From the cell containing the given text, extract its center point as (X, Y) coordinate. 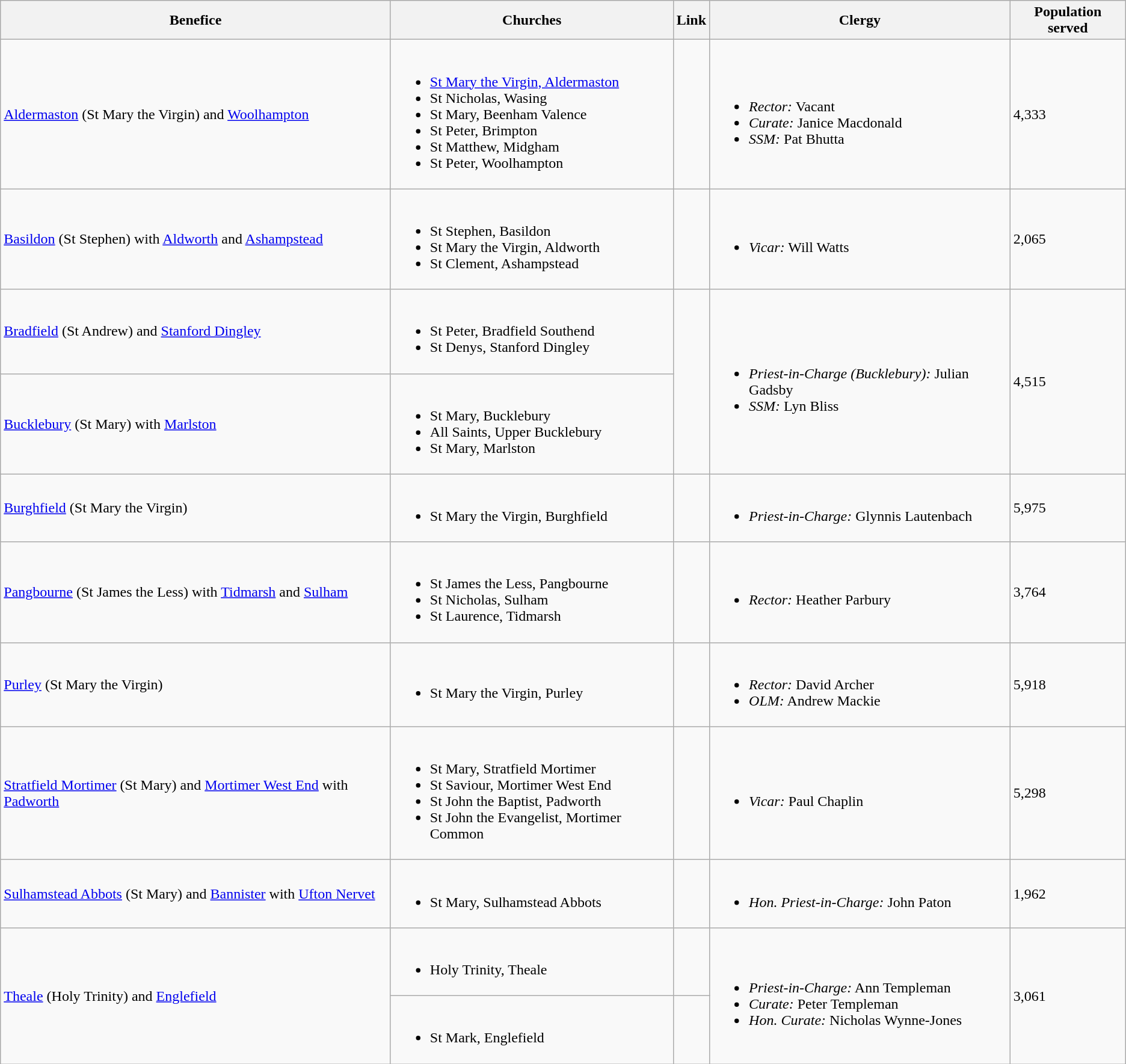
St James the Less, PangbourneSt Nicholas, SulhamSt Laurence, Tidmarsh (532, 592)
St Mary, Stratfield MortimerSt Saviour, Mortimer West EndSt John the Baptist, PadworthSt John the Evangelist, Mortimer Common (532, 793)
2,065 (1068, 239)
3,061 (1068, 995)
Hon. Priest-in-Charge: John Paton (860, 894)
4,333 (1068, 114)
St Mary the Virgin, Purley (532, 684)
Priest-in-Charge: Glynnis Lautenbach (860, 508)
Link (691, 20)
Burghfield (St Mary the Virgin) (196, 508)
Priest-in-Charge: Ann TemplemanCurate: Peter TemplemanHon. Curate: Nicholas Wynne-Jones (860, 995)
St Mary the Virgin, AldermastonSt Nicholas, WasingSt Mary, Beenham ValenceSt Peter, BrimptonSt Matthew, MidghamSt Peter, Woolhampton (532, 114)
Rector: David ArcherOLM: Andrew Mackie (860, 684)
St Stephen, BasildonSt Mary the Virgin, AldworthSt Clement, Ashampstead (532, 239)
St Mary, Sulhamstead Abbots (532, 894)
Bucklebury (St Mary) with Marlston (196, 423)
St Peter, Bradfield Southend St Denys, Stanford Dingley (532, 331)
Benefice (196, 20)
Rector: Heather Parbury (860, 592)
Population served (1068, 20)
Rector: VacantCurate: Janice MacdonaldSSM: Pat Bhutta (860, 114)
Aldermaston (St Mary the Virgin) and Woolhampton (196, 114)
Purley (St Mary the Virgin) (196, 684)
Bradfield (St Andrew) and Stanford Dingley (196, 331)
St Mary, BuckleburyAll Saints, Upper BuckleburySt Mary, Marlston (532, 423)
Vicar: Will Watts (860, 239)
5,298 (1068, 793)
3,764 (1068, 592)
4,515 (1068, 381)
Vicar: Paul Chaplin (860, 793)
5,975 (1068, 508)
Holy Trinity, Theale (532, 961)
Pangbourne (St James the Less) with Tidmarsh and Sulham (196, 592)
5,918 (1068, 684)
Theale (Holy Trinity) and Englefield (196, 995)
1,962 (1068, 894)
Priest-in-Charge (Bucklebury): Julian GadsbySSM: Lyn Bliss (860, 381)
Sulhamstead Abbots (St Mary) and Bannister with Ufton Nervet (196, 894)
Churches (532, 20)
Basildon (St Stephen) with Aldworth and Ashampstead (196, 239)
St Mary the Virgin, Burghfield (532, 508)
Clergy (860, 20)
Stratfield Mortimer (St Mary) and Mortimer West End with Padworth (196, 793)
St Mark, Englefield (532, 1030)
